Detect which cell encompasses the target text, then output its [x, y] center coordinate. 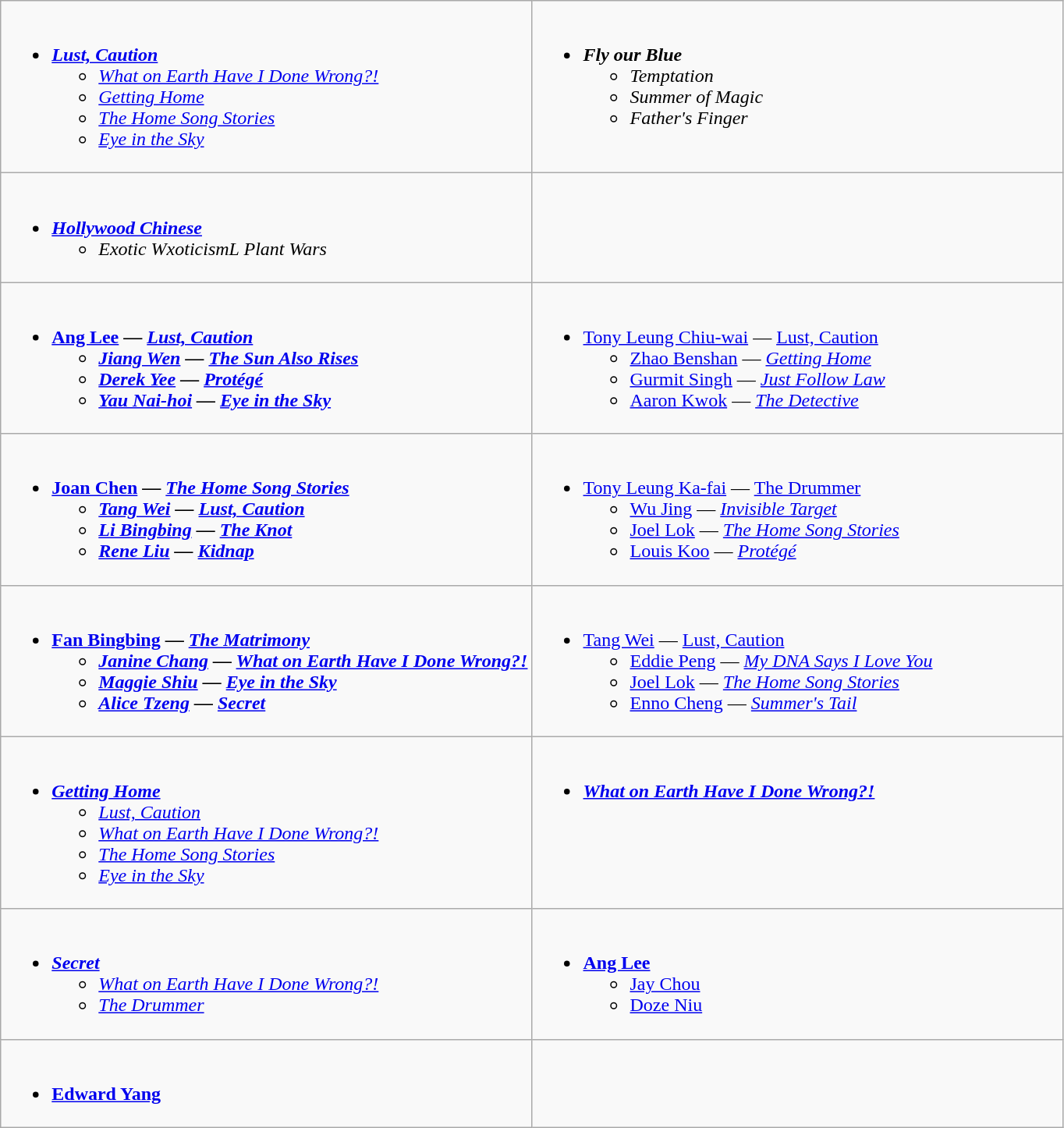
Ang LeeJay ChouDoze Niu [797, 974]
Ang Lee — Lust, CautionJiang Wen — The Sun Also RisesDerek Yee — ProtégéYau Nai-hoi — Eye in the Sky [267, 358]
Tang Wei — Lust, CautionEddie Peng — My DNA Says I Love YouJoel Lok — The Home Song StoriesEnno Cheng — Summer's Tail [797, 661]
Getting HomeLust, CautionWhat on Earth Have I Done Wrong?!The Home Song StoriesEye in the Sky [267, 822]
Tony Leung Chiu-wai — Lust, CautionZhao Benshan — Getting HomeGurmit Singh — Just Follow LawAaron Kwok — The Detective [797, 358]
Joan Chen — The Home Song StoriesTang Wei — Lust, CautionLi Bingbing — The KnotRene Liu — Kidnap [267, 509]
Edward Yang [267, 1083]
Fan Bingbing — The MatrimonyJanine Chang — What on Earth Have I Done Wrong?!Maggie Shiu — Eye in the SkyAlice Tzeng — Secret [267, 661]
Hollywood ChineseExotic WxoticismL Plant Wars [267, 228]
What on Earth Have I Done Wrong?! [797, 822]
Tony Leung Ka-fai — The DrummerWu Jing — Invisible TargetJoel Lok — The Home Song StoriesLouis Koo — Protégé [797, 509]
Lust, CautionWhat on Earth Have I Done Wrong?!Getting HomeThe Home Song StoriesEye in the Sky [267, 87]
Fly our BlueTemptationSummer of MagicFather's Finger [797, 87]
SecretWhat on Earth Have I Done Wrong?!The Drummer [267, 974]
